Identify which cell holds the provided text, then report its [X, Y] central coordinate. 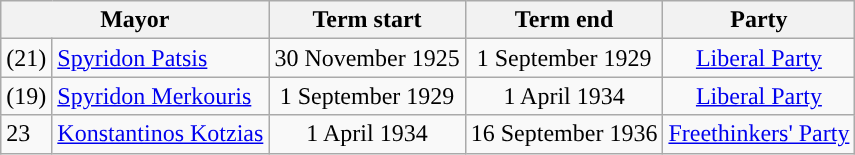
Party [759, 20]
23 [26, 134]
Freethinkers' Party [759, 134]
30 November 1925 [367, 58]
Mayor [135, 20]
Spyridon Patsis [160, 58]
Term end [564, 20]
Term start [367, 20]
(21) [26, 58]
(19) [26, 96]
16 September 1936 [564, 134]
Spyridon Merkouris [160, 96]
Konstantinos Kotzias [160, 134]
